Locate the cell with the specified text and output its (X, Y) center coordinate. 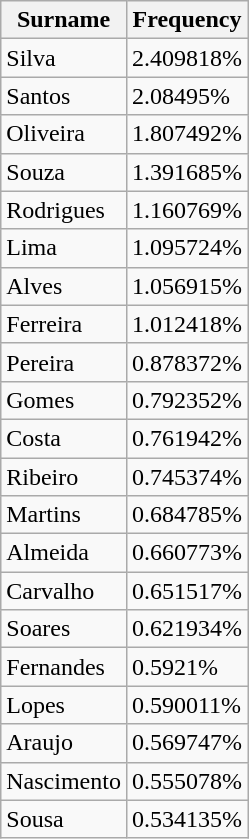
Fernandes (64, 667)
Frequency (186, 20)
0.621934% (186, 629)
Alves (64, 286)
0.590011% (186, 705)
Costa (64, 438)
Souza (64, 172)
2.409818% (186, 58)
Silva (64, 58)
Martins (64, 515)
Lopes (64, 705)
1.391685% (186, 172)
0.660773% (186, 553)
Pereira (64, 362)
Soares (64, 629)
Lima (64, 248)
0.792352% (186, 400)
0.5921% (186, 667)
1.095724% (186, 248)
0.534135% (186, 819)
Surname (64, 20)
Nascimento (64, 781)
Santos (64, 96)
Oliveira (64, 134)
0.555078% (186, 781)
Araujo (64, 743)
Almeida (64, 553)
0.651517% (186, 591)
0.684785% (186, 515)
Gomes (64, 400)
Carvalho (64, 591)
0.745374% (186, 477)
1.807492% (186, 134)
1.056915% (186, 286)
2.08495% (186, 96)
1.012418% (186, 324)
Ribeiro (64, 477)
Rodrigues (64, 210)
0.569747% (186, 743)
Ferreira (64, 324)
1.160769% (186, 210)
0.761942% (186, 438)
Sousa (64, 819)
0.878372% (186, 362)
